Find where the given text appears and provide that cell's center as (X, Y) coordinate. 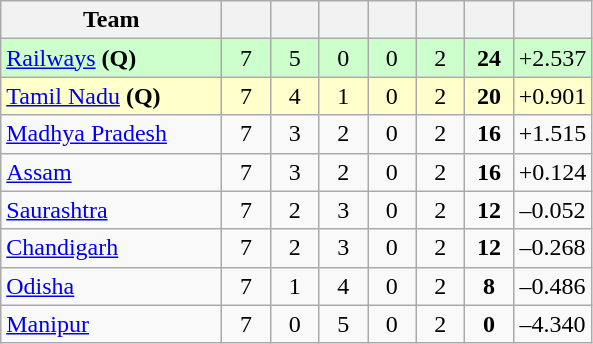
Assam (112, 172)
–0.052 (552, 210)
20 (490, 96)
Tamil Nadu (Q) (112, 96)
Odisha (112, 286)
Chandigarh (112, 248)
+0.124 (552, 172)
–4.340 (552, 324)
+1.515 (552, 134)
–0.486 (552, 286)
–0.268 (552, 248)
Madhya Pradesh (112, 134)
Team (112, 20)
+0.901 (552, 96)
Manipur (112, 324)
8 (490, 286)
Railways (Q) (112, 58)
Saurashtra (112, 210)
24 (490, 58)
+2.537 (552, 58)
